For the text-containing cell, return its midpoint in [x, y] coordinate format. 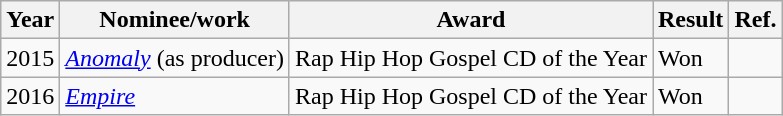
2015 [30, 58]
Anomaly (as producer) [175, 58]
Nominee/work [175, 20]
Year [30, 20]
Award [470, 20]
2016 [30, 96]
Empire [175, 96]
Ref. [756, 20]
Result [690, 20]
